From the cell containing the given text, extract its center point as [x, y] coordinate. 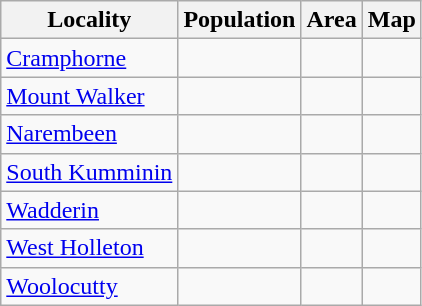
South Kumminin [90, 172]
Map [392, 20]
Woolocutty [90, 286]
West Holleton [90, 248]
Area [332, 20]
Mount Walker [90, 96]
Wadderin [90, 210]
Cramphorne [90, 58]
Locality [90, 20]
Narembeen [90, 134]
Population [240, 20]
